Detect which cell encompasses the target text, then output its [X, Y] center coordinate. 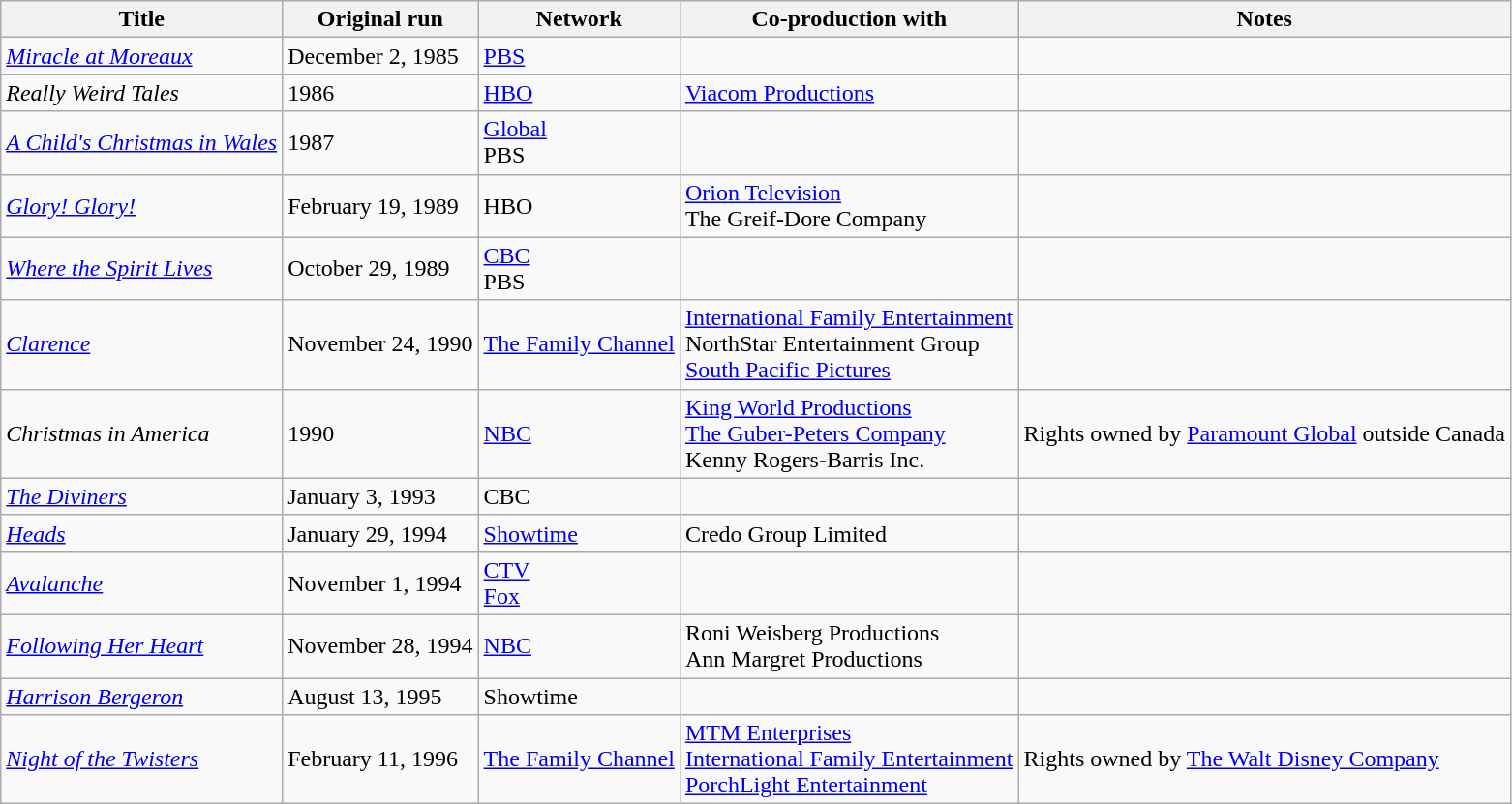
December 2, 1985 [380, 56]
Christmas in America [141, 433]
November 1, 1994 [380, 582]
Viacom Productions [849, 93]
Following Her Heart [141, 646]
Network [579, 19]
Credo Group Limited [849, 533]
Co-production with [849, 19]
Rights owned by The Walt Disney Company [1264, 759]
January 29, 1994 [380, 533]
Heads [141, 533]
International Family EntertainmentNorthStar Entertainment GroupSouth Pacific Pictures [849, 344]
CTVFox [579, 582]
1987 [380, 143]
Night of the Twisters [141, 759]
Harrison Bergeron [141, 696]
Roni Weisberg ProductionsAnn Margret Productions [849, 646]
Avalanche [141, 582]
MTM EnterprisesInternational Family EntertainmentPorchLight Entertainment [849, 759]
Notes [1264, 19]
January 3, 1993 [380, 496]
1986 [380, 93]
November 24, 1990 [380, 344]
Original run [380, 19]
October 29, 1989 [380, 269]
Miracle at Moreaux [141, 56]
A Child's Christmas in Wales [141, 143]
The Diviners [141, 496]
February 19, 1989 [380, 205]
1990 [380, 433]
Where the Spirit Lives [141, 269]
August 13, 1995 [380, 696]
Orion TelevisionThe Greif-Dore Company [849, 205]
CBCPBS [579, 269]
King World ProductionsThe Guber-Peters CompanyKenny Rogers-Barris Inc. [849, 433]
Really Weird Tales [141, 93]
GlobalPBS [579, 143]
CBC [579, 496]
Clarence [141, 344]
Rights owned by Paramount Global outside Canada [1264, 433]
Title [141, 19]
PBS [579, 56]
February 11, 1996 [380, 759]
Glory! Glory! [141, 205]
November 28, 1994 [380, 646]
